Identify which cell holds the provided text, then report its (x, y) central coordinate. 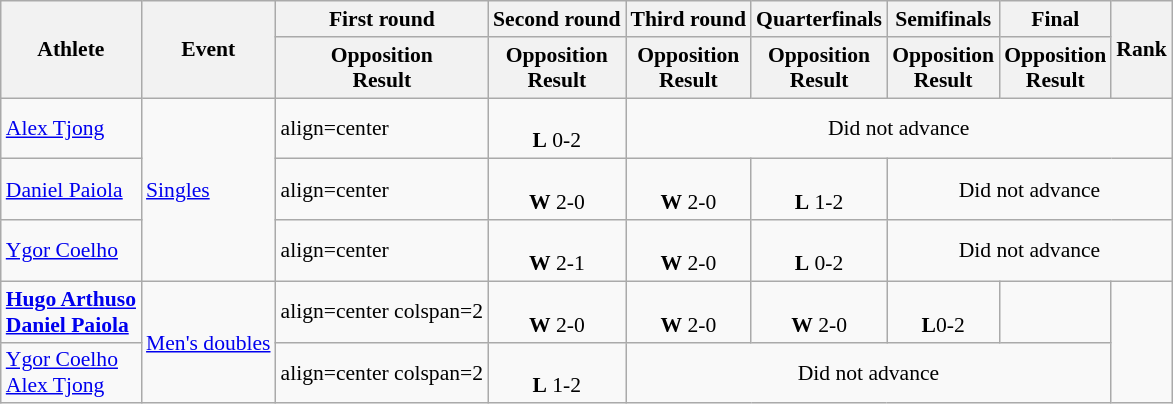
Ygor Coelho (71, 250)
Ygor CoelhoAlex Tjong (71, 372)
Second round (557, 19)
Hugo ArthusoDaniel Paiola (71, 312)
Event (208, 50)
Semifinals (943, 19)
Rank (1142, 50)
Final (1055, 19)
Daniel Paiola (71, 190)
Athlete (71, 50)
First round (382, 19)
Quarterfinals (819, 19)
L0-2 (943, 312)
Alex Tjong (71, 128)
Third round (689, 19)
W 2-1 (557, 250)
Singles (208, 190)
Men's doubles (208, 342)
